Output the [x, y] coordinate of the center of the cell containing the given text.  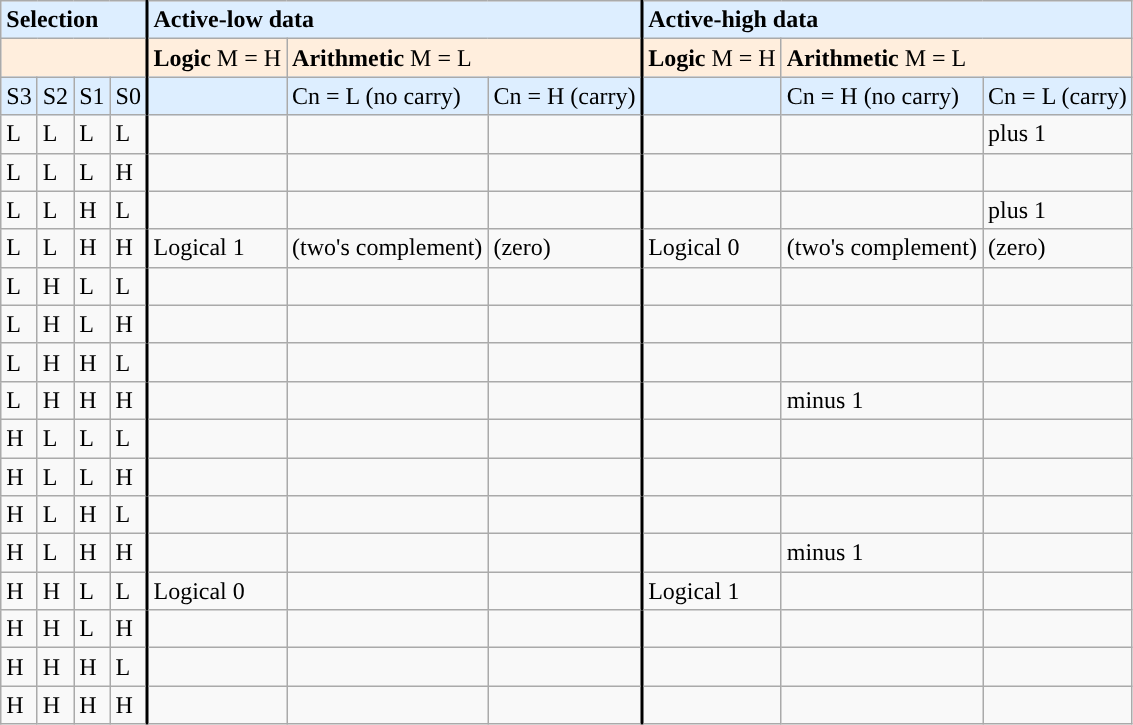
Cn = L (carry) [1058, 96]
Cn = H (no carry) [882, 96]
S3 [19, 96]
Active-low data [394, 20]
Cn = L (no carry) [388, 96]
S2 [55, 96]
S0 [128, 96]
Cn = H (carry) [565, 96]
Selection [74, 20]
Active-high data [887, 20]
S1 [92, 96]
